Extract the (X, Y) coordinate from the center of the cell holding the provided text.  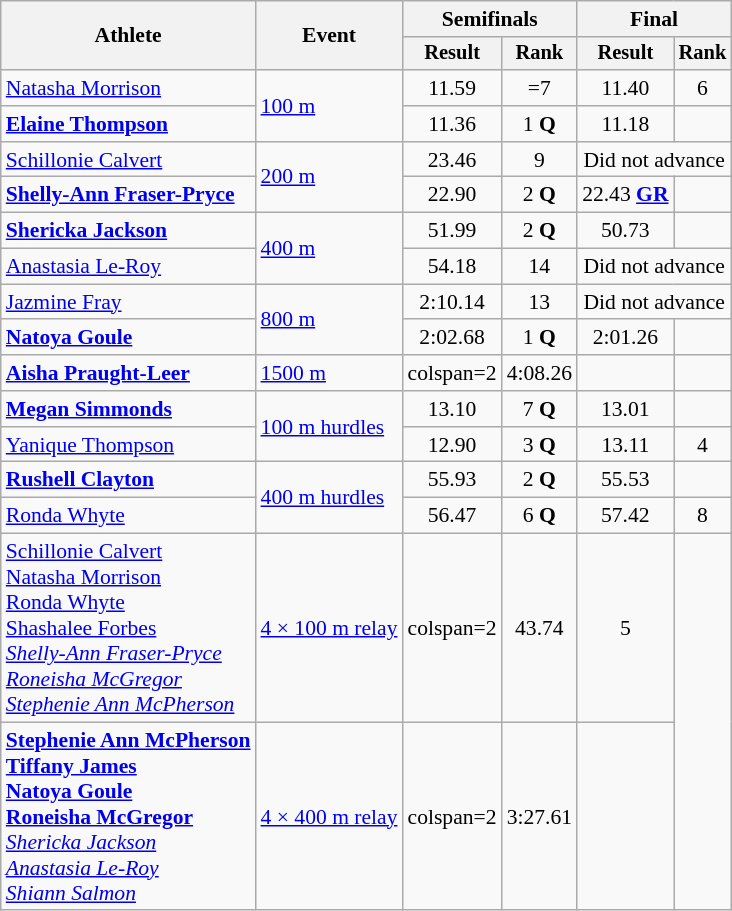
8 (703, 516)
=7 (540, 88)
23.46 (452, 160)
Schillonie Calvert (128, 160)
51.99 (452, 231)
2:01.26 (625, 338)
200 m (330, 178)
100 m (330, 106)
1500 m (330, 373)
Event (330, 36)
Anastasia Le-Roy (128, 267)
54.18 (452, 267)
7 Q (540, 409)
Final (654, 19)
Natasha Morrison (128, 88)
11.40 (625, 88)
Shelly-Ann Fraser-Pryce (128, 195)
Natoya Goule (128, 338)
400 m (330, 248)
6 (703, 88)
Megan Simmonds (128, 409)
Ronda Whyte (128, 516)
3:27.61 (540, 816)
57.42 (625, 516)
400 m hurdles (330, 498)
Jazmine Fray (128, 302)
Athlete (128, 36)
Yanique Thompson (128, 445)
Rushell Clayton (128, 480)
56.47 (452, 516)
Semifinals (490, 19)
Stephenie Ann McPhersonTiffany JamesNatoya GouleRoneisha McGregorShericka JacksonAnastasia Le-RoyShiann Salmon (128, 816)
6 Q (540, 516)
2:10.14 (452, 302)
4 (703, 445)
11.59 (452, 88)
13.10 (452, 409)
4:08.26 (540, 373)
11.36 (452, 124)
Shericka Jackson (128, 231)
4 × 100 m relay (330, 628)
Elaine Thompson (128, 124)
800 m (330, 320)
5 (625, 628)
22.90 (452, 195)
13.01 (625, 409)
13 (540, 302)
2:02.68 (452, 338)
55.93 (452, 480)
Aisha Praught-Leer (128, 373)
43.74 (540, 628)
12.90 (452, 445)
9 (540, 160)
50.73 (625, 231)
22.43 GR (625, 195)
3 Q (540, 445)
11.18 (625, 124)
4 × 400 m relay (330, 816)
Schillonie CalvertNatasha MorrisonRonda WhyteShashalee ForbesShelly-Ann Fraser-PryceRoneisha McGregorStephenie Ann McPherson (128, 628)
100 m hurdles (330, 426)
55.53 (625, 480)
14 (540, 267)
13.11 (625, 445)
